Scan for the cell matching the given text and deliver its (X, Y) coordinate at center. 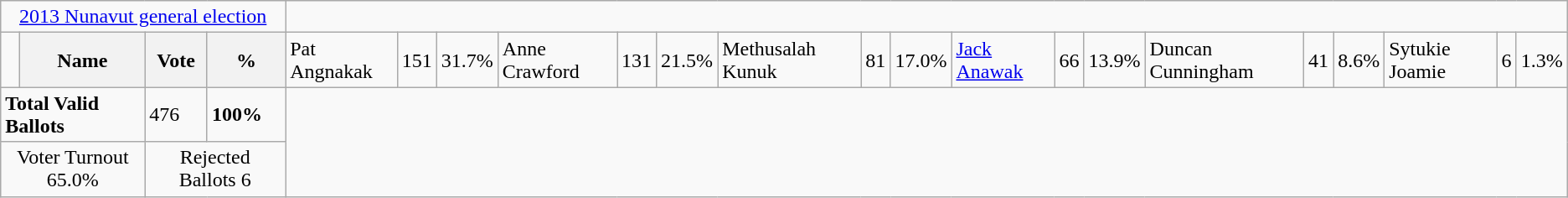
17.0% (921, 60)
41 (1318, 60)
Total Valid Ballots (73, 114)
81 (876, 60)
Anne Crawford (557, 60)
% (246, 60)
Voter Turnout 65.0% (73, 169)
151 (417, 60)
2013 Nunavut general election (143, 17)
6 (1506, 60)
131 (637, 60)
8.6% (1359, 60)
31.7% (467, 60)
Rejected Ballots 6 (215, 169)
476 (176, 114)
Methusalah Kunuk (789, 60)
66 (1069, 60)
Duncan Cunningham (1225, 60)
Vote (176, 60)
Name (82, 60)
13.9% (1114, 60)
100% (246, 114)
Jack Anawak (1003, 60)
Sytukie Joamie (1441, 60)
1.3% (1541, 60)
21.5% (687, 60)
Pat Angnakak (342, 60)
